For the text-containing cell, return its midpoint in [x, y] coordinate format. 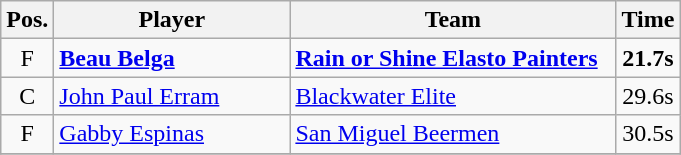
Blackwater Elite [453, 96]
21.7s [648, 58]
30.5s [648, 134]
San Miguel Beermen [453, 134]
C [28, 96]
Player [172, 20]
Beau Belga [172, 58]
Pos. [28, 20]
John Paul Erram [172, 96]
Rain or Shine Elasto Painters [453, 58]
Team [453, 20]
Gabby Espinas [172, 134]
29.6s [648, 96]
Time [648, 20]
